Locate the cell with the specified text and output its [x, y] center coordinate. 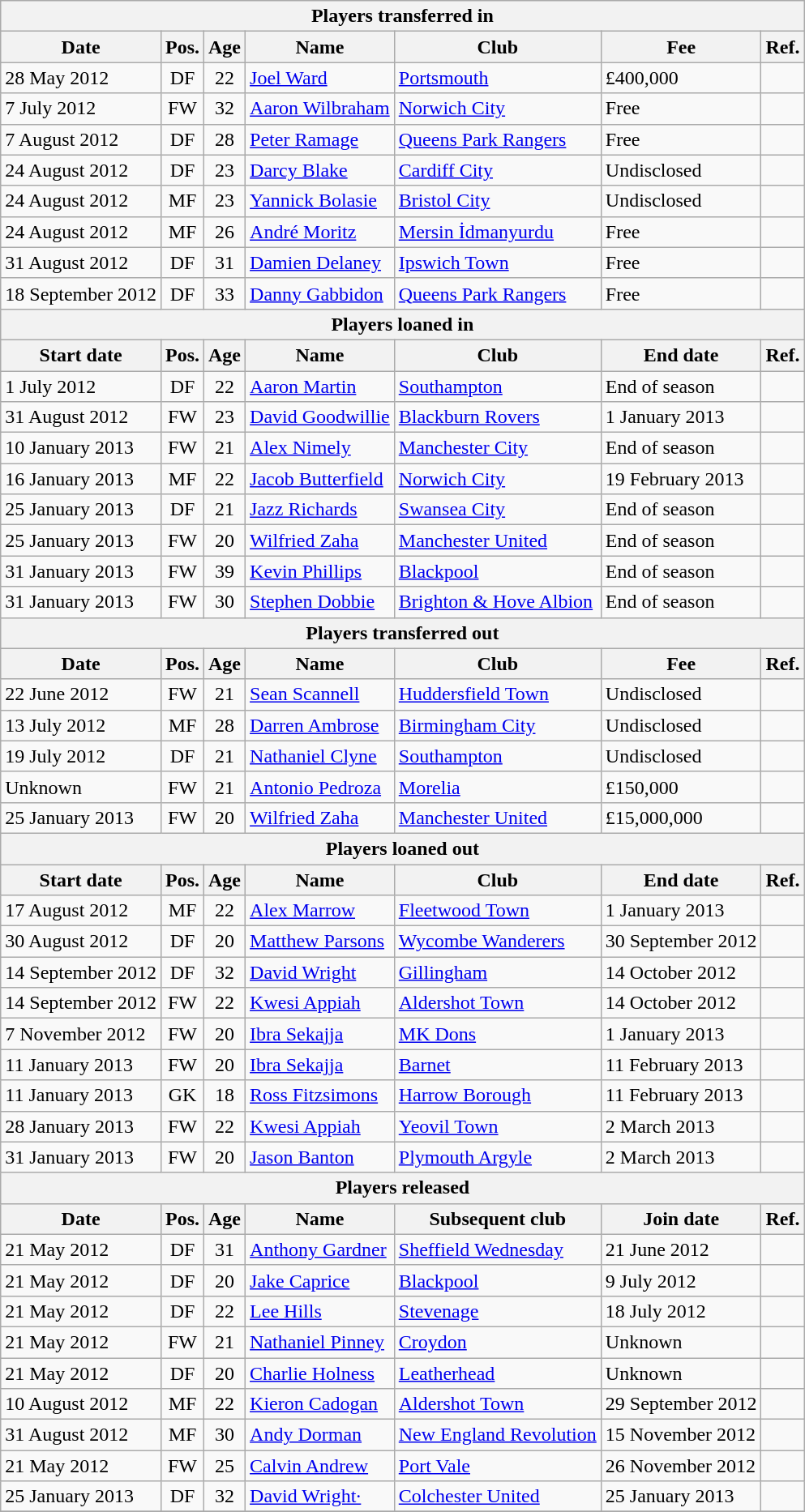
Aaron Wilbraham [320, 109]
25 [225, 1466]
Birmingham City [498, 725]
Sheffield Wednesday [498, 1249]
Jake Caprice [320, 1280]
£150,000 [681, 787]
16 January 2013 [81, 479]
Morelia [498, 787]
Lee Hills [320, 1311]
18 [225, 1096]
Subsequent club [498, 1219]
28 January 2013 [81, 1126]
£15,000,000 [681, 818]
7 July 2012 [81, 109]
Darcy Blake [320, 170]
10 January 2013 [81, 448]
21 June 2012 [681, 1249]
26 November 2012 [681, 1466]
10 August 2012 [81, 1404]
17 August 2012 [81, 911]
22 June 2012 [81, 694]
David Goodwillie [320, 417]
Players released [402, 1188]
Ross Fitzsimons [320, 1096]
Yannick Bolasie [320, 201]
Nathaniel Pinney [320, 1342]
MK Dons [498, 1034]
Plymouth Argyle [498, 1157]
Matthew Parsons [320, 942]
30 August 2012 [81, 942]
Aaron Martin [320, 387]
Brighton & Hove Albion [498, 602]
Harrow Borough [498, 1096]
Blackburn Rovers [498, 417]
Fleetwood Town [498, 911]
Huddersfield Town [498, 694]
26 [225, 232]
New England Revolution [498, 1435]
Jacob Butterfield [320, 479]
Players loaned in [402, 324]
GK [182, 1096]
30 September 2012 [681, 942]
13 July 2012 [81, 725]
Calvin Andrew [320, 1466]
7 November 2012 [81, 1034]
Wycombe Wanderers [498, 942]
Leatherhead [498, 1373]
André Moritz [320, 232]
39 [225, 571]
Swansea City [498, 510]
Players transferred out [402, 633]
Kevin Phillips [320, 571]
Stevenage [498, 1311]
Mersin İdmanyurdu [498, 232]
Joel Ward [320, 78]
18 September 2012 [81, 293]
Port Vale [498, 1466]
Portsmouth [498, 78]
Yeovil Town [498, 1126]
Andy Dorman [320, 1435]
Peter Ramage [320, 139]
Players transferred in [402, 16]
Sean Scannell [320, 694]
Damien Delaney [320, 263]
Gillingham [498, 972]
Join date [681, 1219]
15 November 2012 [681, 1435]
18 July 2012 [681, 1311]
Bristol City [498, 201]
£400,000 [681, 78]
Nathaniel Clyne [320, 756]
Kieron Cadogan [320, 1404]
Jason Banton [320, 1157]
28 May 2012 [81, 78]
33 [225, 293]
Players loaned out [402, 848]
Ipswich Town [498, 263]
Alex Marrow [320, 911]
Jazz Richards [320, 510]
Barnet [498, 1065]
Stephen Dobbie [320, 602]
1 July 2012 [81, 387]
Manchester City [498, 448]
Antonio Pedroza [320, 787]
Colchester United [498, 1497]
Danny Gabbidon [320, 293]
David Wright [320, 972]
Charlie Holness [320, 1373]
Anthony Gardner [320, 1249]
Alex Nimely [320, 448]
Cardiff City [498, 170]
Darren Ambrose [320, 725]
Croydon [498, 1342]
David Wright· [320, 1497]
29 September 2012 [681, 1404]
9 July 2012 [681, 1280]
19 February 2013 [681, 479]
19 July 2012 [81, 756]
7 August 2012 [81, 139]
